Search for the cell housing the specified text and yield its (x, y) center coordinate. 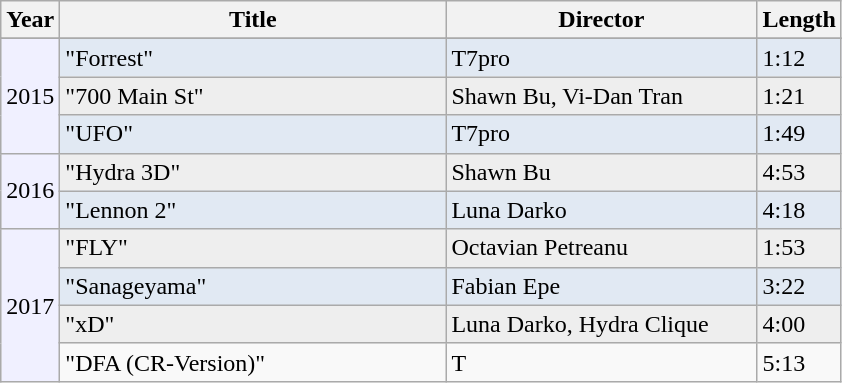
2015 (30, 96)
Shawn Bu, Vi-Dan Tran (602, 96)
Octavian Petreanu (602, 248)
"Sanageyama" (253, 286)
Title (253, 20)
2017 (30, 305)
1:53 (799, 248)
"FLY" (253, 248)
4:18 (799, 210)
"xD" (253, 324)
"Hydra 3D" (253, 172)
Length (799, 20)
Fabian Epe (602, 286)
1:49 (799, 134)
3:22 (799, 286)
"Forrest" (253, 58)
Luna Darko (602, 210)
1:21 (799, 96)
Director (602, 20)
4:53 (799, 172)
4:00 (799, 324)
Shawn Bu (602, 172)
"700 Main St" (253, 96)
T (602, 362)
"DFA (CR-Version)" (253, 362)
"UFO" (253, 134)
5:13 (799, 362)
"Lennon 2" (253, 210)
1:12 (799, 58)
2016 (30, 191)
Luna Darko, Hydra Clique (602, 324)
Year (30, 20)
